Locate the cell with the specified text and output its [X, Y] center coordinate. 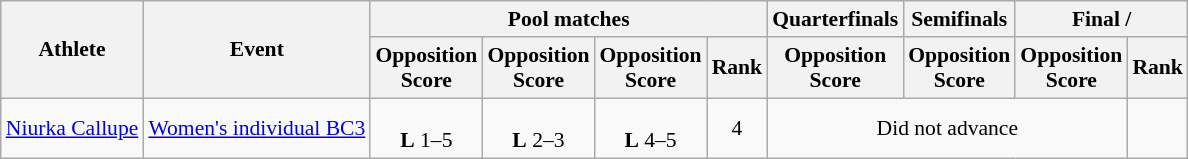
L 2–3 [538, 128]
Women's individual BC3 [256, 128]
4 [738, 128]
Athlete [72, 50]
Semifinals [959, 19]
Did not advance [947, 128]
L 4–5 [651, 128]
Event [256, 50]
Quarterfinals [835, 19]
Final / [1102, 19]
L 1–5 [426, 128]
Pool matches [568, 19]
Niurka Callupe [72, 128]
